Determine the [X, Y] coordinate at the center of the cell enclosing the given text.  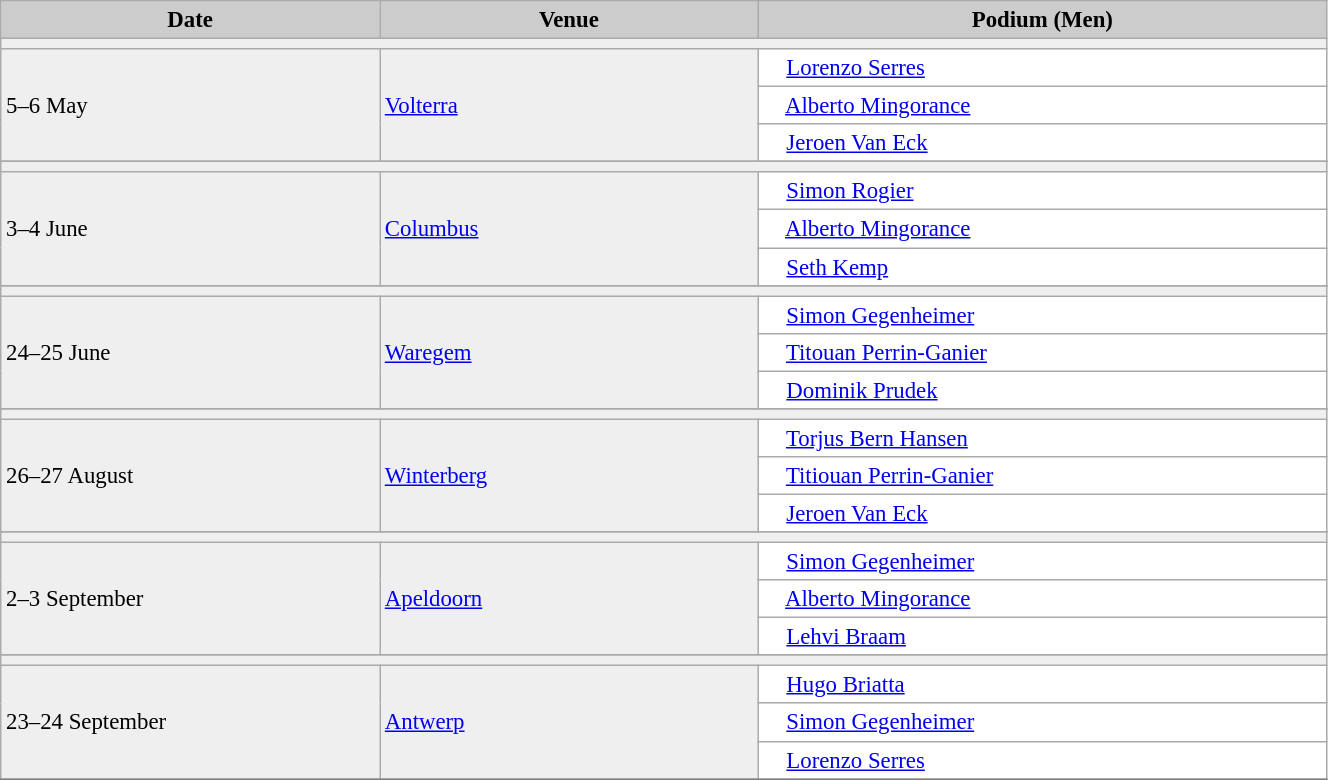
Venue [570, 20]
Apeldoorn [570, 600]
Seth Kemp [1042, 267]
24–25 June [190, 352]
2–3 September [190, 600]
Podium (Men) [1042, 20]
Simon Rogier [1042, 191]
Columbus [570, 228]
Dominik Prudek [1042, 390]
Date [190, 20]
Winterberg [570, 476]
Titiouan Perrin-Ganier [1042, 476]
Hugo Briatta [1042, 685]
Torjus Bern Hansen [1042, 438]
Titouan Perrin-Ganier [1042, 352]
Lehvi Braam [1042, 637]
5–6 May [190, 106]
23–24 September [190, 722]
26–27 August [190, 476]
Volterra [570, 106]
Waregem [570, 352]
3–4 June [190, 228]
Antwerp [570, 722]
